Pinpoint the cell where the given text exists, returning its (x, y) midpoint coordinate. 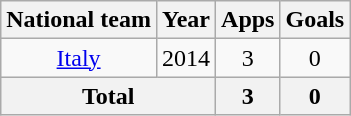
Total (108, 96)
National team (79, 20)
Italy (79, 58)
Year (186, 20)
Goals (315, 20)
2014 (186, 58)
Apps (248, 20)
